Determine the (X, Y) coordinate at the center of the cell enclosing the given text.  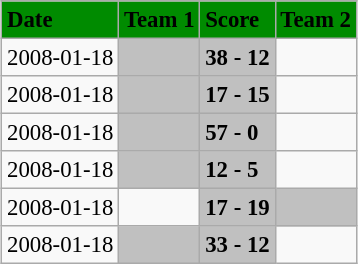
38 - 12 (238, 57)
Team 1 (160, 20)
12 - 5 (238, 170)
Score (238, 20)
57 - 0 (238, 133)
Date (60, 20)
17 - 15 (238, 95)
Team 2 (316, 20)
33 - 12 (238, 245)
17 - 19 (238, 208)
